Locate the cell with the specified text and output its (X, Y) center coordinate. 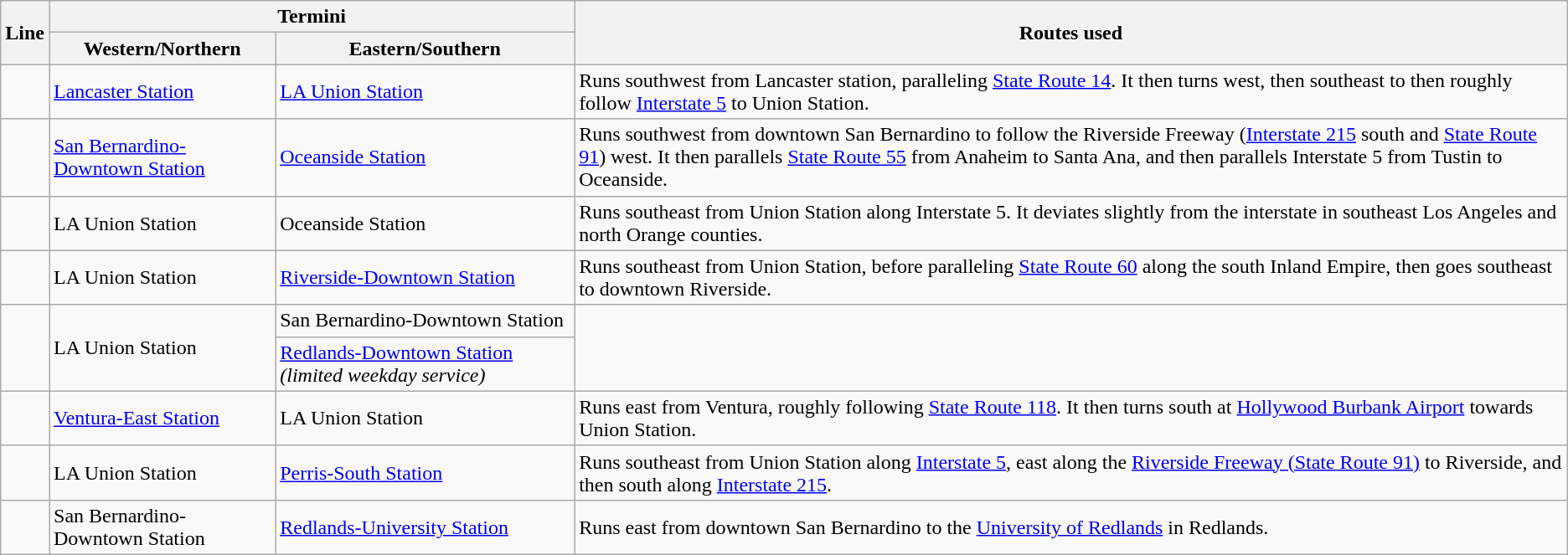
Runs east from Ventura, roughly following State Route 118. It then turns south at Hollywood Burbank Airport towards Union Station. (1071, 419)
Western/Northern (162, 49)
Routes used (1071, 33)
Runs east from downtown San Bernardino to the University of Redlands in Redlands. (1071, 527)
Lancaster Station (162, 92)
Riverside-Downtown Station (426, 278)
Redlands-University Station (426, 527)
Runs southeast from Union Station along Interstate 5. It deviates slightly from the interstate in southeast Los Angeles and north Orange counties. (1071, 223)
Line (25, 33)
Eastern/Southern (426, 49)
Termini (312, 17)
Redlands-Downtown Station (limited weekday service) (426, 363)
Ventura-East Station (162, 419)
Runs southeast from Union Station, before paralleling State Route 60 along the south Inland Empire, then goes southeast to downtown Riverside. (1071, 278)
Perris-South Station (426, 472)
